Scan for the cell matching the given text and deliver its (X, Y) coordinate at center. 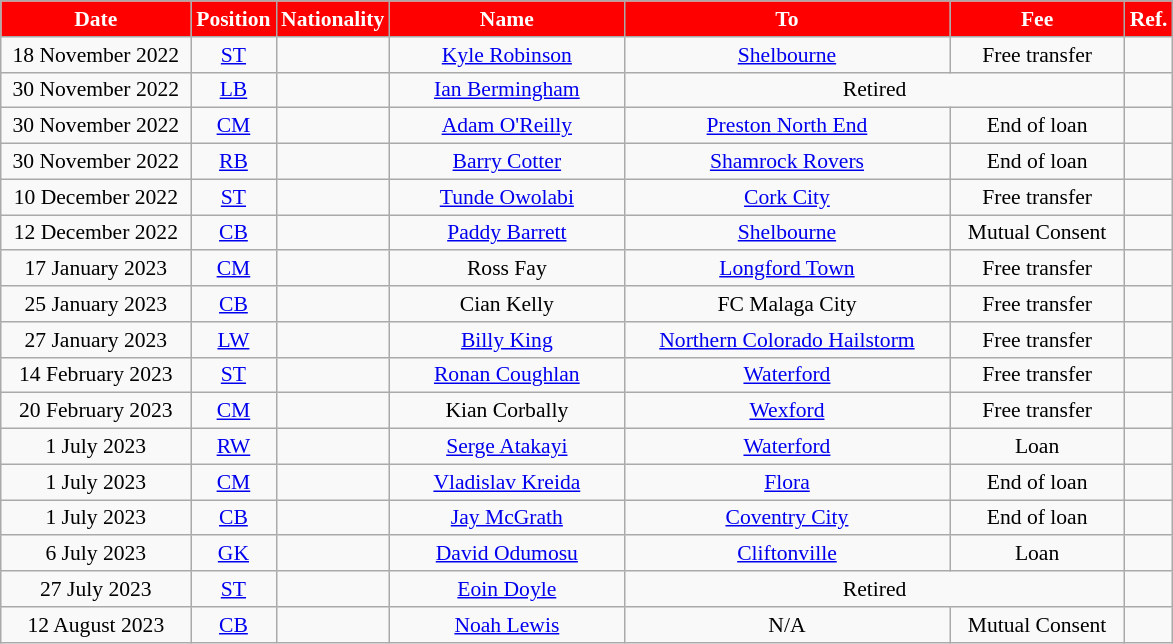
Nationality (332, 19)
Tunde Owolabi (506, 197)
17 January 2023 (96, 269)
18 November 2022 (96, 55)
Cork City (786, 197)
Ref. (1149, 19)
Position (234, 19)
Date (96, 19)
Ronan Coughlan (506, 375)
Flora (786, 482)
Cliftonville (786, 554)
Billy King (506, 340)
To (786, 19)
Ross Fay (506, 269)
Shamrock Rovers (786, 162)
Wexford (786, 411)
Name (506, 19)
Paddy Barrett (506, 233)
LB (234, 90)
Longford Town (786, 269)
Kian Corbally (506, 411)
Northern Colorado Hailstorm (786, 340)
27 July 2023 (96, 589)
6 July 2023 (96, 554)
Eoin Doyle (506, 589)
Cian Kelly (506, 304)
David Odumosu (506, 554)
12 December 2022 (96, 233)
Kyle Robinson (506, 55)
25 January 2023 (96, 304)
FC Malaga City (786, 304)
12 August 2023 (96, 625)
Barry Cotter (506, 162)
27 January 2023 (96, 340)
Noah Lewis (506, 625)
RW (234, 447)
GK (234, 554)
20 February 2023 (96, 411)
10 December 2022 (96, 197)
LW (234, 340)
Coventry City (786, 518)
N/A (786, 625)
Fee (1038, 19)
Adam O'Reilly (506, 126)
14 February 2023 (96, 375)
Preston North End (786, 126)
RB (234, 162)
Serge Atakayi (506, 447)
Vladislav Kreida (506, 482)
Jay McGrath (506, 518)
Ian Bermingham (506, 90)
